Detect which cell encompasses the target text, then output its (x, y) center coordinate. 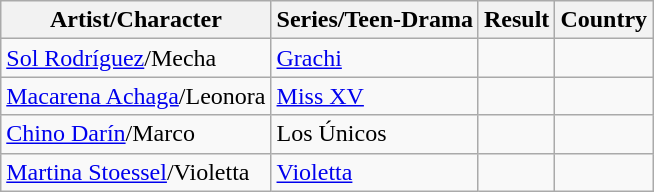
Los Únicos (374, 134)
Result (516, 20)
Miss XV (374, 96)
Artist/Character (136, 20)
Chino Darín/Marco (136, 134)
Macarena Achaga/Leonora (136, 96)
Sol Rodríguez/Mecha (136, 58)
Country (604, 20)
Martina Stoessel/Violetta (136, 172)
Grachi (374, 58)
Violetta (374, 172)
Series/Teen-Drama (374, 20)
